Capture the cell that displays the provided text and extract its (X, Y) central coordinate. 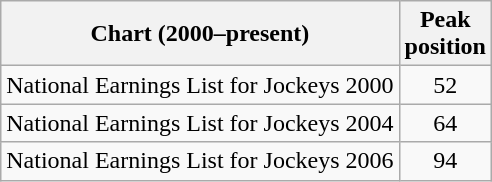
94 (445, 161)
National Earnings List for Jockeys 2000 (200, 85)
National Earnings List for Jockeys 2004 (200, 123)
Peakposition (445, 34)
52 (445, 85)
Chart (2000–present) (200, 34)
National Earnings List for Jockeys 2006 (200, 161)
64 (445, 123)
